Return [X, Y] of the center of cell containing provided text 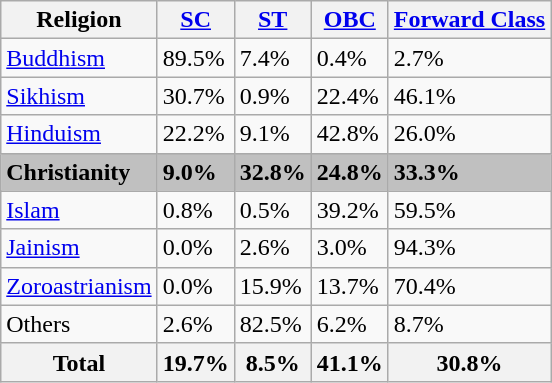
82.5% [272, 324]
39.2% [350, 210]
22.2% [196, 134]
Islam [79, 210]
8.7% [469, 324]
Buddhism [79, 58]
Hinduism [79, 134]
2.7% [469, 58]
0.4% [350, 58]
SC [196, 20]
42.8% [350, 134]
33.3% [469, 172]
0.5% [272, 210]
9.1% [272, 134]
13.7% [350, 286]
30.8% [469, 362]
46.1% [469, 96]
7.4% [272, 58]
32.8% [272, 172]
70.4% [469, 286]
24.8% [350, 172]
Sikhism [79, 96]
ST [272, 20]
30.7% [196, 96]
89.5% [196, 58]
19.7% [196, 362]
22.4% [350, 96]
Zoroastrianism [79, 286]
94.3% [469, 248]
Others [79, 324]
OBC [350, 20]
Religion [79, 20]
9.0% [196, 172]
Christianity [79, 172]
Jainism [79, 248]
Total [79, 362]
59.5% [469, 210]
15.9% [272, 286]
41.1% [350, 362]
3.0% [350, 248]
0.9% [272, 96]
0.8% [196, 210]
Forward Class [469, 20]
6.2% [350, 324]
26.0% [469, 134]
8.5% [272, 362]
